Search for the cell housing the specified text and yield its (X, Y) center coordinate. 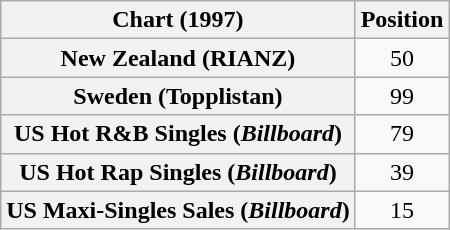
Chart (1997) (178, 20)
50 (402, 58)
Position (402, 20)
15 (402, 210)
39 (402, 172)
Sweden (Topplistan) (178, 96)
US Hot R&B Singles (Billboard) (178, 134)
New Zealand (RIANZ) (178, 58)
79 (402, 134)
99 (402, 96)
US Maxi-Singles Sales (Billboard) (178, 210)
US Hot Rap Singles (Billboard) (178, 172)
